Pinpoint the cell where the given text exists, returning its (x, y) midpoint coordinate. 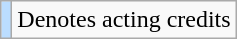
Denotes acting credits (124, 20)
